Locate the cell with the specified text and output its (X, Y) center coordinate. 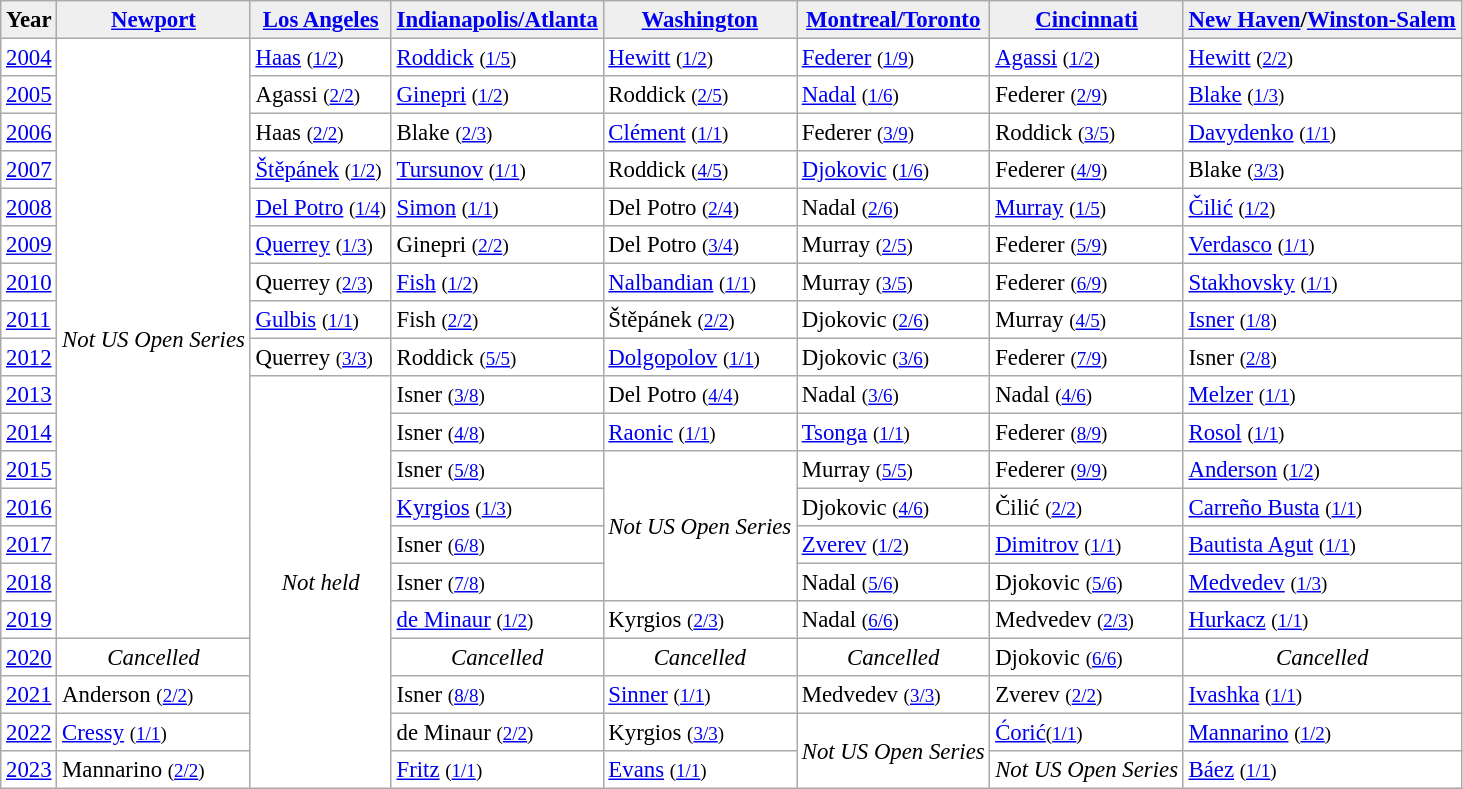
Mannarino (2/2) (154, 770)
2007 (29, 170)
Hewitt (1/2) (700, 57)
Del Potro (1/4) (320, 207)
Newport (154, 20)
Federer (2/9) (1086, 95)
2017 (29, 545)
Isner (8/8) (497, 695)
Not held (320, 582)
Isner (3/8) (497, 395)
Federer (1/9) (892, 57)
Del Potro (3/4) (700, 245)
Dimitrov (1/1) (1086, 545)
Evans (1/1) (700, 770)
Roddick (5/5) (497, 357)
Medvedev (2/3) (1086, 620)
Federer (6/9) (1086, 282)
Isner (6/8) (497, 545)
Nadal (1/6) (892, 95)
Roddick (4/5) (700, 170)
Anderson (1/2) (1322, 470)
Los Angeles (320, 20)
Year (29, 20)
Štěpánek (1/2) (320, 170)
Murray (3/5) (892, 282)
Zverev (1/2) (892, 545)
Agassi (2/2) (320, 95)
Štěpánek (2/2) (700, 320)
New Haven/Winston-Salem (1322, 20)
Tsonga (1/1) (892, 432)
Fritz (1/1) (497, 770)
Roddick (3/5) (1086, 132)
Čilić (1/2) (1322, 207)
Melzer (1/1) (1322, 395)
2013 (29, 395)
Blake (3/3) (1322, 170)
Blake (2/3) (497, 132)
Gulbis (1/1) (320, 320)
Ćorić(1/1) (1086, 732)
2021 (29, 695)
Kyrgios (1/3) (497, 507)
Djokovic (5/6) (1086, 582)
Báez (1/1) (1322, 770)
2023 (29, 770)
Carreño Busta (1/1) (1322, 507)
Zverev (2/2) (1086, 695)
2005 (29, 95)
Hewitt (2/2) (1322, 57)
Nadal (3/6) (892, 395)
2008 (29, 207)
2020 (29, 657)
2015 (29, 470)
Roddick (1/5) (497, 57)
Cressy (1/1) (154, 732)
Indianapolis/Atlanta (497, 20)
Medvedev (3/3) (892, 695)
Simon (1/1) (497, 207)
Del Potro (4/4) (700, 395)
Djokovic (1/6) (892, 170)
Rosol (1/1) (1322, 432)
Haas (1/2) (320, 57)
Čilić (2/2) (1086, 507)
Isner (1/8) (1322, 320)
Haas (2/2) (320, 132)
2010 (29, 282)
Federer (5/9) (1086, 245)
2019 (29, 620)
Murray (1/5) (1086, 207)
Ginepri (1/2) (497, 95)
Djokovic (2/6) (892, 320)
Querrey (3/3) (320, 357)
Nalbandian (1/1) (700, 282)
Djokovic (3/6) (892, 357)
Djokovic (4/6) (892, 507)
Nadal (2/6) (892, 207)
Murray (2/5) (892, 245)
Agassi (1/2) (1086, 57)
Sinner (1/1) (700, 695)
Querrey (1/3) (320, 245)
Ivashka (1/1) (1322, 695)
2009 (29, 245)
2018 (29, 582)
Kyrgios (3/3) (700, 732)
Federer (3/9) (892, 132)
Hurkacz (1/1) (1322, 620)
Isner (2/8) (1322, 357)
Bautista Agut (1/1) (1322, 545)
Montreal/Toronto (892, 20)
Dolgopolov (1/1) (700, 357)
Del Potro (2/4) (700, 207)
Federer (9/9) (1086, 470)
Federer (7/9) (1086, 357)
de Minaur (2/2) (497, 732)
Federer (4/9) (1086, 170)
Roddick (2/5) (700, 95)
Djokovic (6/6) (1086, 657)
Isner (5/8) (497, 470)
Kyrgios (2/3) (700, 620)
Tursunov (1/1) (497, 170)
Fish (1/2) (497, 282)
Nadal (5/6) (892, 582)
Isner (7/8) (497, 582)
Ginepri (2/2) (497, 245)
2012 (29, 357)
Davydenko (1/1) (1322, 132)
Cincinnati (1086, 20)
2004 (29, 57)
Clément (1/1) (700, 132)
Anderson (2/2) (154, 695)
Nadal (4/6) (1086, 395)
2011 (29, 320)
Washington (700, 20)
Blake (1/3) (1322, 95)
Querrey (2/3) (320, 282)
Isner (4/8) (497, 432)
2014 (29, 432)
de Minaur (1/2) (497, 620)
Murray (5/5) (892, 470)
2022 (29, 732)
2006 (29, 132)
Verdasco (1/1) (1322, 245)
Fish (2/2) (497, 320)
Federer (8/9) (1086, 432)
2016 (29, 507)
Stakhovsky (1/1) (1322, 282)
Murray (4/5) (1086, 320)
Raonic (1/1) (700, 432)
Medvedev (1/3) (1322, 582)
Nadal (6/6) (892, 620)
Mannarino (1/2) (1322, 732)
